Detect which cell encompasses the target text, then output its [X, Y] center coordinate. 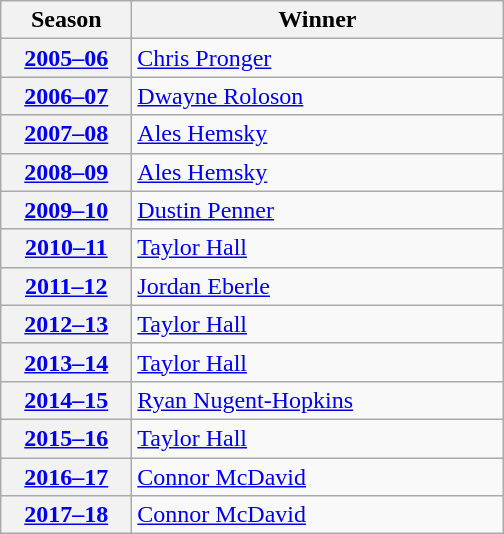
2011–12 [66, 286]
2016–17 [66, 477]
2007–08 [66, 134]
2005–06 [66, 58]
2009–10 [66, 210]
Ryan Nugent-Hopkins [318, 400]
2013–14 [66, 362]
2015–16 [66, 438]
Chris Pronger [318, 58]
Dwayne Roloson [318, 96]
2014–15 [66, 400]
Dustin Penner [318, 210]
2008–09 [66, 172]
Winner [318, 20]
2006–07 [66, 96]
2010–11 [66, 248]
Jordan Eberle [318, 286]
2017–18 [66, 515]
2012–13 [66, 324]
Season [66, 20]
